Determine the [X, Y] coordinate at the center of the cell enclosing the given text.  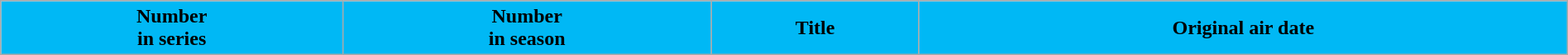
Title [815, 28]
Numberin season [526, 28]
Numberin series [172, 28]
Original air date [1243, 28]
